Scan for the cell matching the given text and deliver its (x, y) coordinate at center. 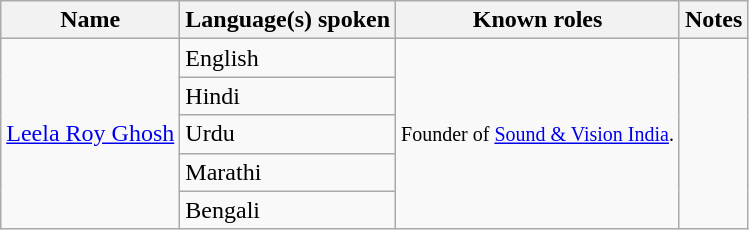
English (288, 58)
Bengali (288, 210)
Notes (713, 20)
Urdu (288, 134)
Founder of Sound & Vision India. (538, 134)
Marathi (288, 172)
Hindi (288, 96)
Known roles (538, 20)
Name (90, 20)
Language(s) spoken (288, 20)
Leela Roy Ghosh (90, 134)
